Find where the given text appears and provide that cell's center as [X, Y] coordinate. 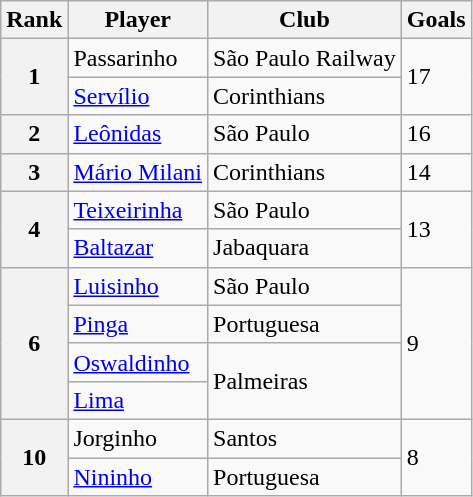
Rank [34, 20]
Jorginho [138, 438]
8 [436, 457]
10 [34, 457]
1 [34, 77]
Goals [436, 20]
Pinga [138, 324]
17 [436, 77]
14 [436, 172]
Lima [138, 400]
Palmeiras [305, 381]
4 [34, 229]
16 [436, 134]
Baltazar [138, 248]
Jabaquara [305, 248]
Santos [305, 438]
Leônidas [138, 134]
Luisinho [138, 286]
2 [34, 134]
Oswaldinho [138, 362]
São Paulo Railway [305, 58]
3 [34, 172]
6 [34, 343]
9 [436, 343]
Nininho [138, 477]
Mário Milani [138, 172]
Servílio [138, 96]
Passarinho [138, 58]
Club [305, 20]
13 [436, 229]
Player [138, 20]
Teixeirinha [138, 210]
